Find where the given text appears and provide that cell's center as [X, Y] coordinate. 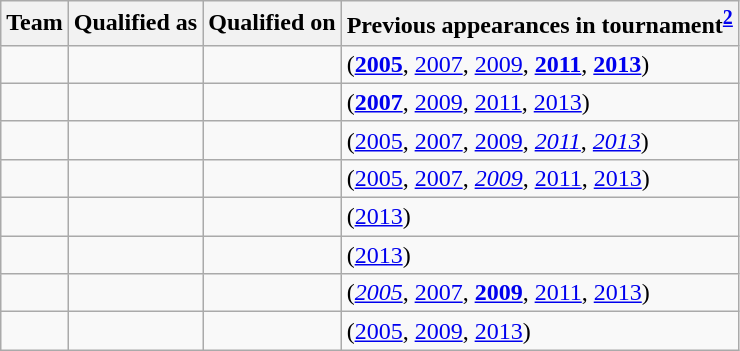
(2007, 2009, 2011, 2013) [540, 102]
Qualified as [135, 24]
(2005, 2009, 2013) [540, 331]
Team [35, 24]
Qualified on [272, 24]
Previous appearances in tournament2 [540, 24]
